Detect which cell encompasses the target text, then output its (X, Y) center coordinate. 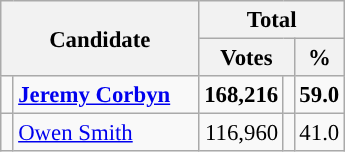
41.0 (319, 133)
59.0 (319, 95)
Total (272, 20)
Jeremy Corbyn (106, 95)
Owen Smith (106, 133)
Candidate (100, 38)
116,960 (242, 133)
Votes (246, 58)
168,216 (242, 95)
% (319, 58)
